From the cell containing the given text, extract its center point as [X, Y] coordinate. 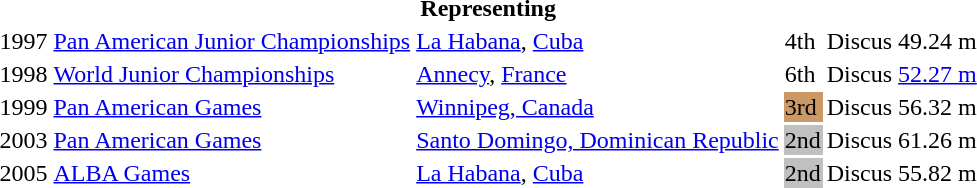
Winnipeg, Canada [598, 107]
Annecy, France [598, 74]
World Junior Championships [232, 74]
6th [802, 74]
Santo Domingo, Dominican Republic [598, 140]
3rd [802, 107]
Pan American Junior Championships [232, 41]
4th [802, 41]
ALBA Games [232, 173]
